Output the (x, y) coordinate of the center of the cell containing the given text.  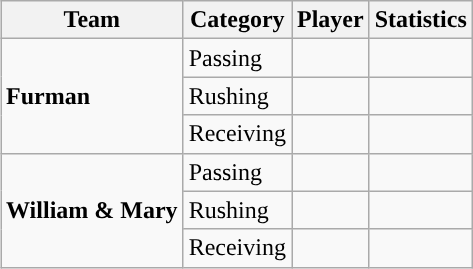
Category (237, 20)
Furman (92, 96)
Team (92, 20)
Player (331, 20)
William & Mary (92, 210)
Statistics (420, 20)
